Determine the [x, y] coordinate at the center of the cell enclosing the given text.  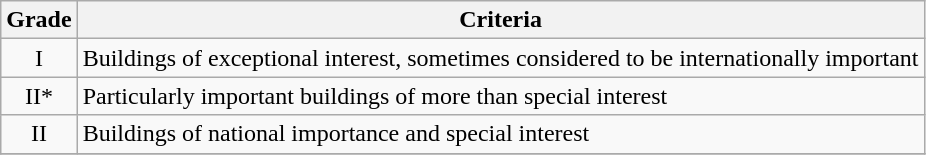
II* [39, 96]
I [39, 58]
II [39, 134]
Buildings of national importance and special interest [500, 134]
Criteria [500, 20]
Particularly important buildings of more than special interest [500, 96]
Grade [39, 20]
Buildings of exceptional interest, sometimes considered to be internationally important [500, 58]
